Determine the (X, Y) coordinate at the center of the cell enclosing the given text.  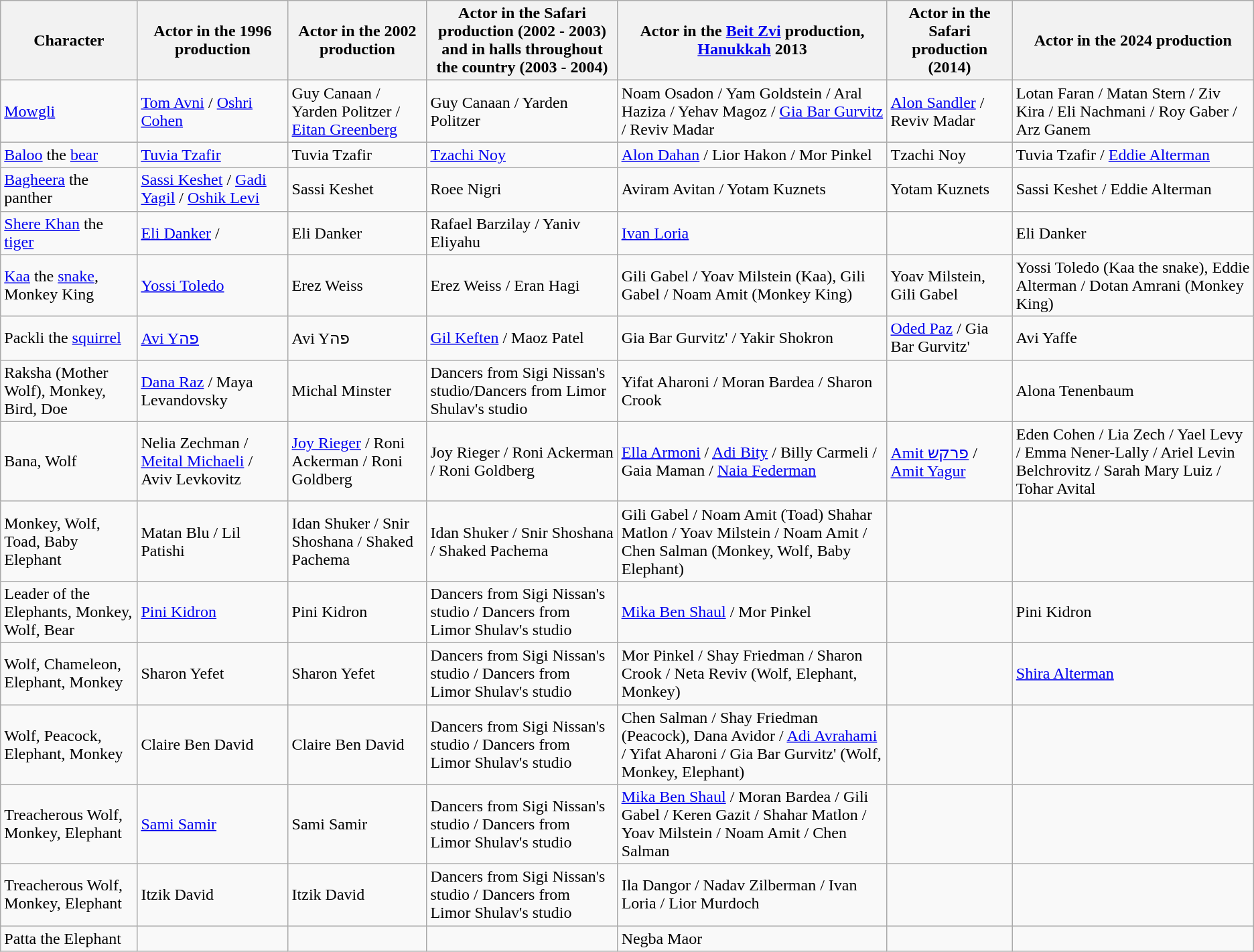
Mika Ben Shaul / Mor Pinkel (752, 612)
Baloo the bear (69, 155)
Erez Weiss / Eran Hagi (522, 285)
Kaa the snake, Monkey King (69, 285)
Shira Alterman (1133, 673)
Alon Dahan / Lior Hakon / Mor Pinkel (752, 155)
Rafael Barzilay / Yaniv Eliyahu (522, 233)
Tom Avni / Oshri Cohen (213, 111)
Tuvia Tzafir / Eddie Alterman (1133, 155)
Mika Ben Shaul / Moran Bardea / Gili Gabel / Keren Gazit / Shahar Matlon / Yoav Milstein / Noam Amit / Chen Salman (752, 824)
Wolf, Peacock, Elephant, Monkey (69, 745)
Dana Raz / Maya Levandovsky (213, 391)
Mowgli (69, 111)
Michal Minster (358, 391)
Ella Armoni / Adi Bity / Billy Carmeli / Gaia Maman / Naia Federman (752, 461)
Sassi Keshet / Eddie Alterman (1133, 189)
Gil Keften / Maoz Patel (522, 338)
Character (69, 40)
Alona Tenenbaum (1133, 391)
Actor in the 2002 production (358, 40)
Leader of the Elephants, Monkey, Wolf, Bear (69, 612)
Ivan Loria (752, 233)
Matan Blu / Lil Patishi (213, 541)
Ila Dangor / Nadav Zilberman / Ivan Loria / Lior Murdoch (752, 895)
Actor in the 1996 production (213, 40)
Gili Gabel / Noam Amit (Toad) Shahar Matlon / Yoav Milstein / Noam Amit / Chen Salman (Monkey, Wolf, Baby Elephant) (752, 541)
Guy Canaan / Yarden Politzer (522, 111)
Actor in the Safari production (2002 - 2003)and in halls throughout the country (2003 - 2004) (522, 40)
Noam Osadon / Yam Goldstein / Aral Haziza / Yehav Magoz / Gia Bar Gurvitz / Reviv Madar (752, 111)
Actor in the Safari production (2014) (950, 40)
Guy Canaan / Yarden Politzer / Eitan Greenberg (358, 111)
Alon Sandler / Reviv Madar (950, 111)
Oded Paz / Gia Bar Gurvitz' (950, 338)
Avi Yaffe (1133, 338)
Eli Danker / (213, 233)
Amit פרקש / Amit Yagur (950, 461)
Dancers from Sigi Nissan's studio/Dancers from Limor Shulav's studio (522, 391)
Roee Nigri (522, 189)
Raksha (Mother Wolf), Monkey, Bird, Doe (69, 391)
Packli the squirrel (69, 338)
Sassi Keshet / Gadi Yagil / Oshik Levi (213, 189)
Eden Cohen / Lia Zech / Yael Levy / Emma Nener-Lally / Ariel Levin Belchrovitz / Sarah Mary Luiz / Tohar Avital (1133, 461)
Mor Pinkel / Shay Friedman / Sharon Crook / Neta Reviv (Wolf, Elephant, Monkey) (752, 673)
Gili Gabel / Yoav Milstein (Kaa), Gili Gabel / Noam Amit (Monkey King) (752, 285)
Nelia Zechman / Meital Michaeli / Aviv Levkovitz (213, 461)
Patta the Elephant (69, 939)
Aviram Avitan / Yotam Kuznets (752, 189)
Wolf, Chameleon, Elephant, Monkey (69, 673)
Gia Bar Gurvitz' / Yakir Shokron (752, 338)
Yossi Toledo (213, 285)
Bana, Wolf (69, 461)
Bagheera the panther (69, 189)
Yotam Kuznets (950, 189)
Shere Khan the tiger (69, 233)
Chen Salman / Shay Friedman (Peacock), Dana Avidor / Adi Avrahami / Yifat Aharoni / Gia Bar Gurvitz' (Wolf, Monkey, Elephant) (752, 745)
Lotan Faran / Matan Stern / Ziv Kira / Eli Nachmani / Roy Gaber / Arz Ganem (1133, 111)
Negba Maor (752, 939)
Monkey, Wolf, Toad, Baby Elephant (69, 541)
Yoav Milstein, Gili Gabel (950, 285)
Yifat Aharoni / Moran Bardea / Sharon Crook (752, 391)
Actor in the Beit Zvi production, Hanukkah 2013 (752, 40)
Sassi Keshet (358, 189)
Erez Weiss (358, 285)
Yossi Toledo (Kaa the snake), Eddie Alterman / Dotan Amrani (Monkey King) (1133, 285)
Actor in the 2024 production (1133, 40)
